Locate the cell with the specified text and output its [X, Y] center coordinate. 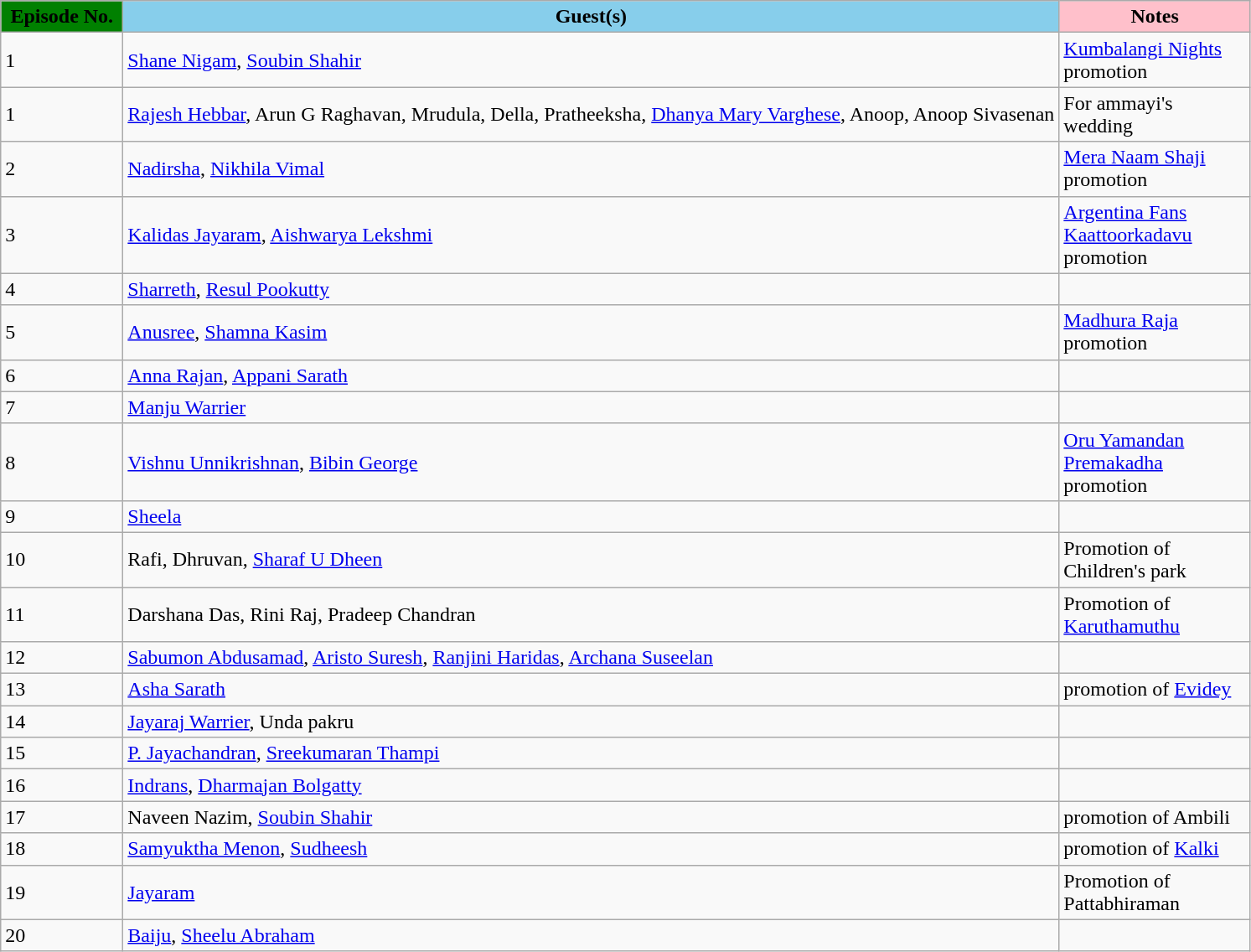
Madhura Raja promotion [1155, 332]
16 [62, 785]
Rafi, Dhruvan, Sharaf U Dheen [592, 560]
For ammayi's wedding [1155, 114]
3 [62, 235]
5 [62, 332]
Manju Warrier [592, 407]
20 [62, 935]
13 [62, 690]
17 [62, 817]
Samyuktha Menon, Sudheesh [592, 849]
6 [62, 375]
Argentina Fans Kaattoorkadavu promotion [1155, 235]
Darshana Das, Rini Raj, Pradeep Chandran [592, 613]
Guest(s) [592, 17]
7 [62, 407]
Sabumon Abdusamad, Aristo Suresh, Ranjini Haridas, Archana Suseelan [592, 658]
promotion of Evidey [1155, 690]
Sharreth, Resul Pookutty [592, 289]
Promotion of Pattabhiraman [1155, 892]
11 [62, 613]
Naveen Nazim, Soubin Shahir [592, 817]
P. Jayachandran, Sreekumaran Thampi [592, 753]
Vishnu Unnikrishnan, Bibin George [592, 462]
Baiju, Sheelu Abraham [592, 935]
Promotion of Children's park [1155, 560]
Kumbalangi Nights promotion [1155, 60]
15 [62, 753]
8 [62, 462]
Jayaraj Warrier, Unda pakru [592, 722]
Sheela [592, 516]
10 [62, 560]
Oru Yamandan Premakadha promotion [1155, 462]
Notes [1155, 17]
14 [62, 722]
12 [62, 658]
Promotion of Karuthamuthu [1155, 613]
promotion of Kalki [1155, 849]
2 [62, 169]
4 [62, 289]
Rajesh Hebbar, Arun G Raghavan, Mrudula, Della, Pratheeksha, Dhanya Mary Varghese, Anoop, Anoop Sivasenan [592, 114]
Anna Rajan, Appani Sarath [592, 375]
Shane Nigam, Soubin Shahir [592, 60]
9 [62, 516]
19 [62, 892]
Episode No. [62, 17]
Jayaram [592, 892]
Kalidas Jayaram, Aishwarya Lekshmi [592, 235]
Mera Naam Shaji promotion [1155, 169]
Nadirsha, Nikhila Vimal [592, 169]
Anusree, Shamna Kasim [592, 332]
promotion of Ambili [1155, 817]
18 [62, 849]
Asha Sarath [592, 690]
Indrans, Dharmajan Bolgatty [592, 785]
